Search for the cell housing the specified text and yield its [x, y] center coordinate. 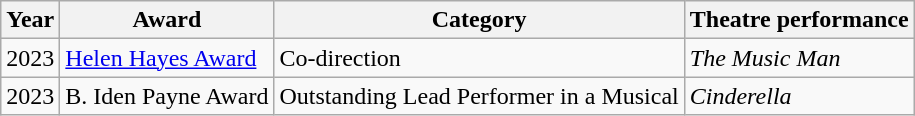
Theatre performance [799, 20]
The Music Man [799, 58]
Outstanding Lead Performer in a Musical [479, 96]
Year [30, 20]
Category [479, 20]
Co-direction [479, 58]
B. Iden Payne Award [167, 96]
Helen Hayes Award [167, 58]
Cinderella [799, 96]
Award [167, 20]
